Detect which cell encompasses the target text, then output its (x, y) center coordinate. 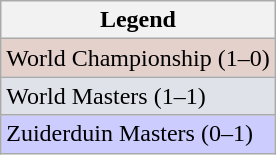
Legend (138, 20)
World Championship (1–0) (138, 58)
World Masters (1–1) (138, 96)
Zuiderduin Masters (0–1) (138, 134)
